Pinpoint the cell where the given text exists, returning its (x, y) midpoint coordinate. 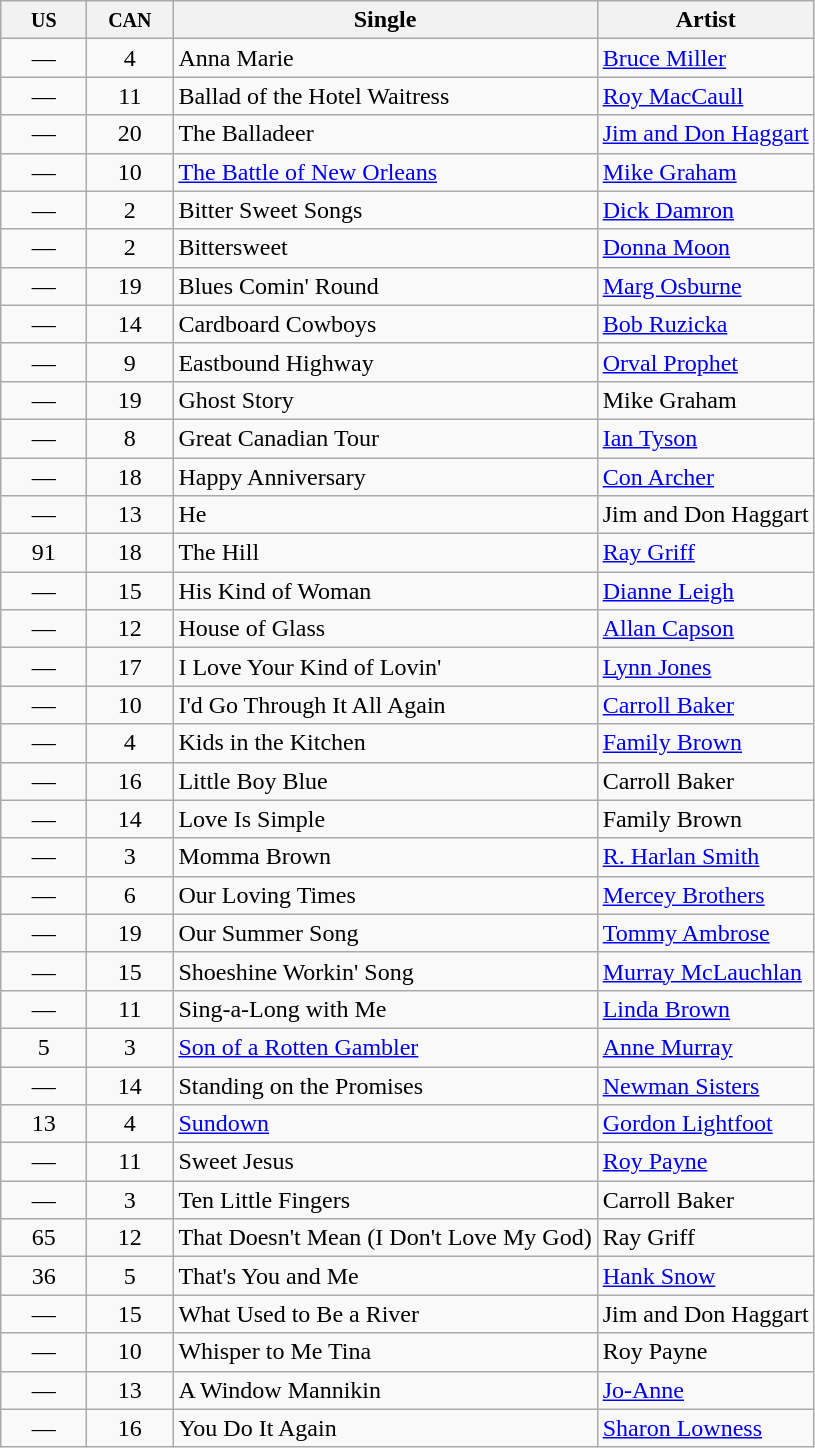
9 (130, 362)
65 (44, 1238)
Artist (706, 20)
I Love Your Kind of Lovin' (385, 667)
20 (130, 134)
Bruce Miller (706, 58)
What Used to Be a River (385, 1314)
Marg Osburne (706, 286)
36 (44, 1276)
Ghost Story (385, 400)
Sundown (385, 1124)
91 (44, 553)
Murray McLauchlan (706, 971)
Whisper to Me Tina (385, 1352)
Tommy Ambrose (706, 933)
His Kind of Woman (385, 591)
The Battle of New Orleans (385, 172)
Sing-a-Long with Me (385, 1009)
Dianne Leigh (706, 591)
Love Is Simple (385, 819)
Cardboard Cowboys (385, 324)
Donna Moon (706, 248)
Linda Brown (706, 1009)
Single (385, 20)
Bitter Sweet Songs (385, 210)
Jo-Anne (706, 1390)
Bittersweet (385, 248)
Blues Comin' Round (385, 286)
CAN (130, 20)
Eastbound Highway (385, 362)
Sharon Lowness (706, 1428)
Our Summer Song (385, 933)
That's You and Me (385, 1276)
Our Loving Times (385, 895)
Newman Sisters (706, 1085)
The Balladeer (385, 134)
Con Archer (706, 477)
You Do It Again (385, 1428)
I'd Go Through It All Again (385, 705)
6 (130, 895)
Lynn Jones (706, 667)
House of Glass (385, 629)
The Hill (385, 553)
Ten Little Fingers (385, 1200)
That Doesn't Mean (I Don't Love My God) (385, 1238)
Anne Murray (706, 1047)
Shoeshine Workin' Song (385, 971)
Mercey Brothers (706, 895)
Great Canadian Tour (385, 438)
A Window Mannikin (385, 1390)
Dick Damron (706, 210)
Momma Brown (385, 857)
Gordon Lightfoot (706, 1124)
Little Boy Blue (385, 781)
R. Harlan Smith (706, 857)
Hank Snow (706, 1276)
He (385, 515)
Bob Ruzicka (706, 324)
Ian Tyson (706, 438)
Kids in the Kitchen (385, 743)
Allan Capson (706, 629)
Ballad of the Hotel Waitress (385, 96)
8 (130, 438)
Happy Anniversary (385, 477)
17 (130, 667)
Son of a Rotten Gambler (385, 1047)
Roy MacCaull (706, 96)
Sweet Jesus (385, 1162)
US (44, 20)
Standing on the Promises (385, 1085)
Orval Prophet (706, 362)
Anna Marie (385, 58)
